Scan for the cell matching the given text and deliver its [x, y] coordinate at center. 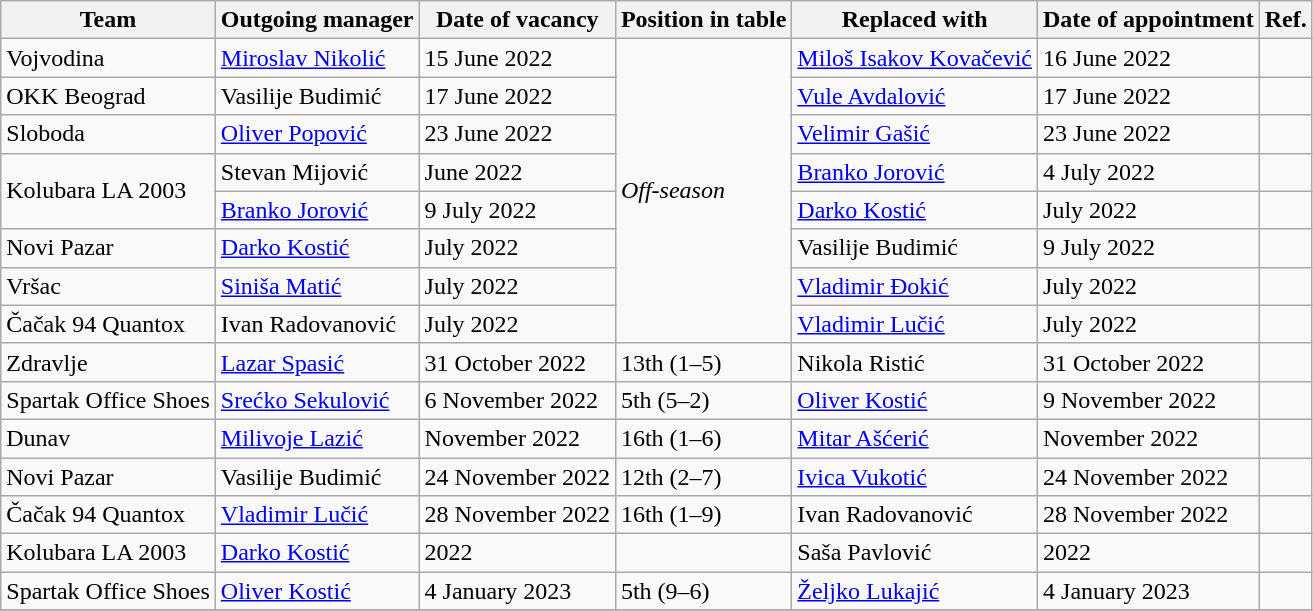
Position in table [703, 20]
Zdravlje [108, 362]
Oliver Popović [317, 134]
Vladimir Đokić [915, 286]
Vršac [108, 286]
Stevan Mijović [317, 172]
Dunav [108, 438]
June 2022 [517, 172]
Ref. [1286, 20]
13th (1–5) [703, 362]
9 November 2022 [1149, 400]
Replaced with [915, 20]
Sloboda [108, 134]
Nikola Ristić [915, 362]
Velimir Gašić [915, 134]
5th (9–6) [703, 591]
16th (1–9) [703, 515]
Ivica Vukotić [915, 477]
15 June 2022 [517, 58]
16th (1–6) [703, 438]
4 July 2022 [1149, 172]
Saša Pavlović [915, 553]
Vule Avdalović [915, 96]
Milivoje Lazić [317, 438]
Miroslav Nikolić [317, 58]
Mitar Ašćerić [915, 438]
Team [108, 20]
12th (2–7) [703, 477]
Siniša Matić [317, 286]
Off-season [703, 191]
Date of vacancy [517, 20]
OKK Beograd [108, 96]
Miloš Isakov Kovačević [915, 58]
Željko Lukajić [915, 591]
Outgoing manager [317, 20]
6 November 2022 [517, 400]
Srećko Sekulović [317, 400]
Date of appointment [1149, 20]
Lazar Spasić [317, 362]
16 June 2022 [1149, 58]
Vojvodina [108, 58]
5th (5–2) [703, 400]
